Capture the cell that displays the provided text and extract its (x, y) central coordinate. 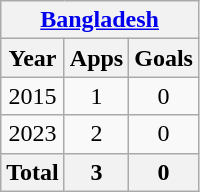
Bangladesh (100, 20)
2 (96, 134)
Goals (164, 58)
Year (33, 58)
Total (33, 172)
3 (96, 172)
1 (96, 96)
2023 (33, 134)
2015 (33, 96)
Apps (96, 58)
